Find where the given text appears and provide that cell's center as [X, Y] coordinate. 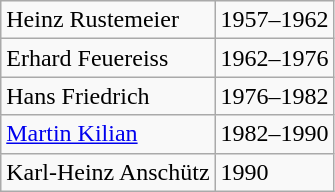
Karl-Heinz Anschütz [108, 172]
1957–1962 [274, 20]
Martin Kilian [108, 134]
1976–1982 [274, 96]
1962–1976 [274, 58]
Hans Friedrich [108, 96]
1982–1990 [274, 134]
Erhard Feuereiss [108, 58]
1990 [274, 172]
Heinz Rustemeier [108, 20]
